Extract the (X, Y) coordinate from the center of the cell holding the provided text.  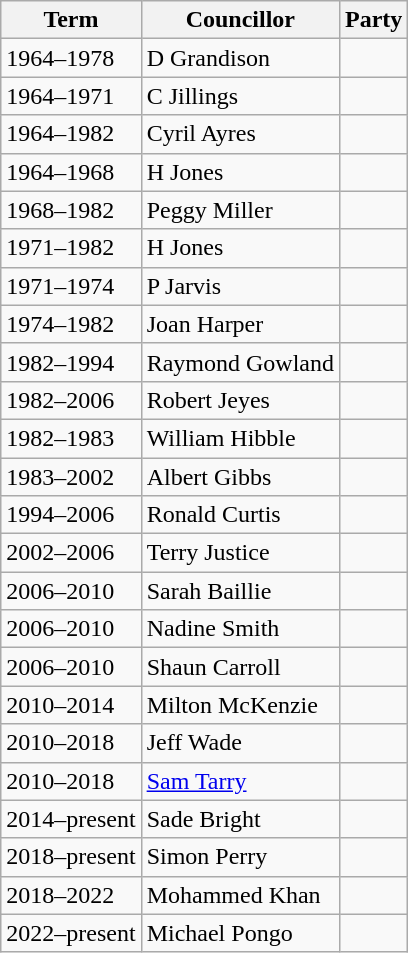
Cyril Ayres (240, 134)
2010–2014 (71, 705)
William Hibble (240, 438)
2018–present (71, 857)
1964–1968 (71, 172)
1994–2006 (71, 515)
1982–2006 (71, 400)
Sarah Baillie (240, 591)
Ronald Curtis (240, 515)
Jeff Wade (240, 743)
Sam Tarry (240, 781)
Councillor (240, 20)
Peggy Miller (240, 210)
Term (71, 20)
1982–1983 (71, 438)
1971–1974 (71, 286)
P Jarvis (240, 286)
1974–1982 (71, 324)
Michael Pongo (240, 933)
1982–1994 (71, 362)
D Grandison (240, 58)
C Jillings (240, 96)
1964–1982 (71, 134)
2002–2006 (71, 553)
Joan Harper (240, 324)
1968–1982 (71, 210)
2018–2022 (71, 895)
Terry Justice (240, 553)
Mohammed Khan (240, 895)
Raymond Gowland (240, 362)
Milton McKenzie (240, 705)
Sade Bright (240, 819)
1971–1982 (71, 248)
Shaun Carroll (240, 667)
1964–1978 (71, 58)
1983–2002 (71, 477)
2022–present (71, 933)
Albert Gibbs (240, 477)
Simon Perry (240, 857)
Party (373, 20)
Robert Jeyes (240, 400)
2014–present (71, 819)
1964–1971 (71, 96)
Nadine Smith (240, 629)
